Extract the (X, Y) coordinate from the center of the cell holding the provided text.  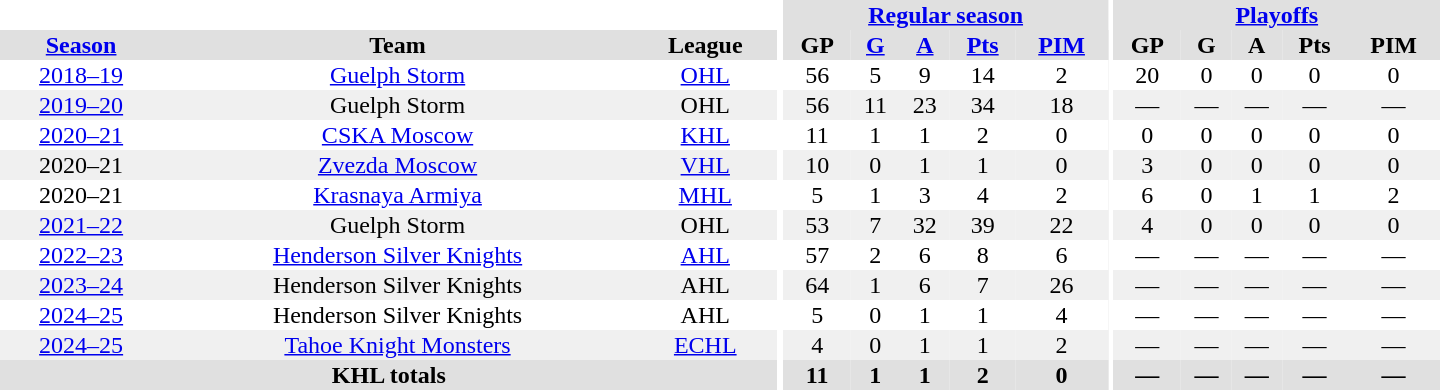
MHL (706, 195)
CSKA Moscow (398, 135)
Team (398, 45)
2023–24 (81, 285)
39 (982, 225)
22 (1062, 225)
23 (925, 105)
14 (982, 75)
KHL totals (389, 375)
8 (982, 255)
Zvezda Moscow (398, 165)
League (706, 45)
2022–23 (81, 255)
Tahoe Knight Monsters (398, 345)
KHL (706, 135)
18 (1062, 105)
20 (1147, 75)
Regular season (946, 15)
26 (1062, 285)
9 (925, 75)
Playoffs (1276, 15)
64 (817, 285)
10 (817, 165)
53 (817, 225)
2021–22 (81, 225)
34 (982, 105)
32 (925, 225)
Season (81, 45)
VHL (706, 165)
2018–19 (81, 75)
Krasnaya Armiya (398, 195)
57 (817, 255)
ECHL (706, 345)
2019–20 (81, 105)
